Determine the (X, Y) coordinate at the center of the cell enclosing the given text.  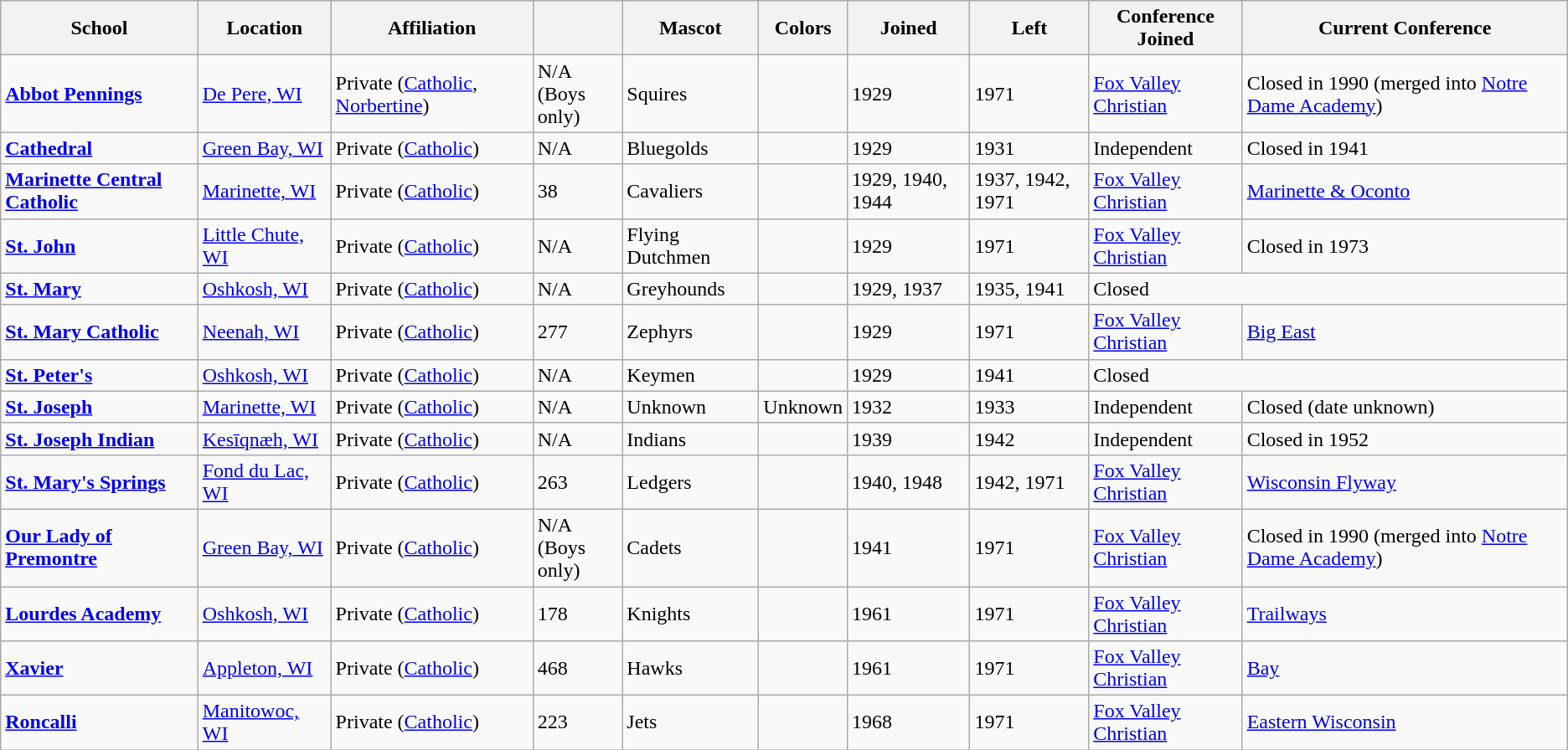
School (99, 28)
Closed in 1941 (1405, 148)
277 (578, 331)
Squires (690, 94)
1933 (1029, 407)
Private (Catholic, Norbertine) (432, 94)
Conference Joined (1166, 28)
468 (578, 668)
Xavier (99, 668)
1940, 1948 (908, 482)
Bluegolds (690, 148)
1968 (908, 723)
St. Mary (99, 289)
Closed (date unknown) (1405, 407)
Appleton, WI (265, 668)
Affiliation (432, 28)
Hawks (690, 668)
Left (1029, 28)
Keymen (690, 375)
263 (578, 482)
Little Chute, WI (265, 246)
1942 (1029, 439)
Wisconsin Flyway (1405, 482)
Mascot (690, 28)
Colors (803, 28)
St. Joseph Indian (99, 439)
Big East (1405, 331)
Jets (690, 723)
178 (578, 613)
Lourdes Academy (99, 613)
Marinette Central Catholic (99, 191)
Closed in 1973 (1405, 246)
Zephyrs (690, 331)
Closed in 1952 (1405, 439)
Greyhounds (690, 289)
Our Lady of Premontre (99, 547)
1929, 1940, 1944 (908, 191)
Abbot Pennings (99, 94)
Cavaliers (690, 191)
Knights (690, 613)
Joined (908, 28)
Flying Dutchmen (690, 246)
Eastern Wisconsin (1405, 723)
1929, 1937 (908, 289)
Trailways (1405, 613)
Manitowoc, WI (265, 723)
St. Joseph (99, 407)
Cadets (690, 547)
1942, 1971 (1029, 482)
1935, 1941 (1029, 289)
Current Conference (1405, 28)
223 (578, 723)
Bay (1405, 668)
Fond du Lac, WI (265, 482)
St. Mary's Springs (99, 482)
Indians (690, 439)
Cathedral (99, 148)
De Pere, WI (265, 94)
Location (265, 28)
1937, 1942, 1971 (1029, 191)
Kesīqnæh, WI (265, 439)
St. John (99, 246)
1932 (908, 407)
St. Peter's (99, 375)
1931 (1029, 148)
Marinette & Oconto (1405, 191)
Ledgers (690, 482)
Roncalli (99, 723)
1939 (908, 439)
St. Mary Catholic (99, 331)
Neenah, WI (265, 331)
38 (578, 191)
